Determine the [X, Y] coordinate at the center of the cell enclosing the given text.  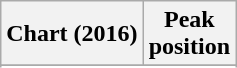
Peakposition [189, 34]
Chart (2016) [72, 34]
